From the cell containing the given text, extract its center point as (x, y) coordinate. 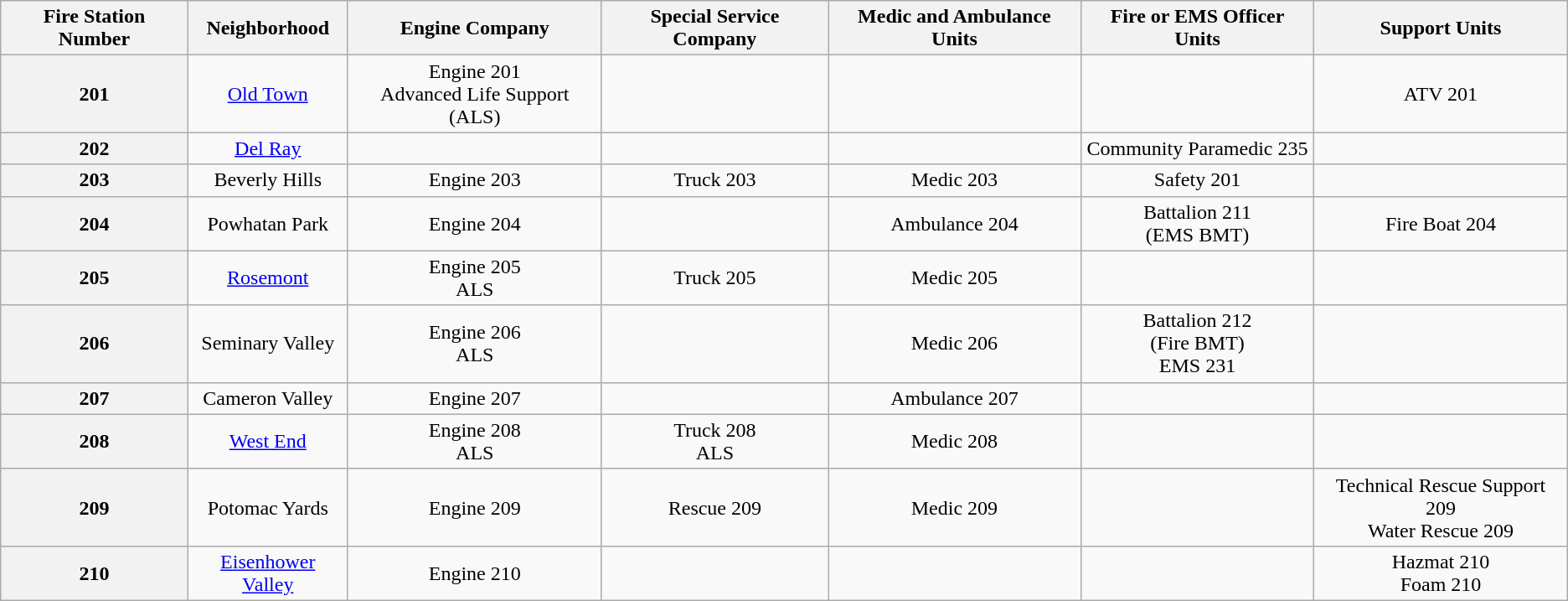
Technical Rescue Support 209Water Rescue 209 (1441, 507)
210 (94, 573)
203 (94, 180)
Rosemont (268, 278)
Old Town (268, 94)
Special Service Company (714, 28)
Medic 209 (955, 507)
Seminary Valley (268, 344)
Rescue 209 (714, 507)
Del Ray (268, 148)
Battalion 211(EMS BMT) (1197, 223)
Truck 208ALS (714, 441)
Hazmat 210Foam 210 (1441, 573)
Engine 207 (474, 398)
Medic 206 (955, 344)
Medic 205 (955, 278)
Community Paramedic 235 (1197, 148)
Engine 204 (474, 223)
Neighborhood (268, 28)
Medic and Ambulance Units (955, 28)
Ambulance 204 (955, 223)
207 (94, 398)
Beverly Hills (268, 180)
205 (94, 278)
Truck 203 (714, 180)
Support Units (1441, 28)
Engine 205ALS (474, 278)
204 (94, 223)
Engine 209 (474, 507)
Fire Boat 204 (1441, 223)
Fire Station Number (94, 28)
Truck 205 (714, 278)
Engine 201Advanced Life Support (ALS) (474, 94)
West End (268, 441)
Cameron Valley (268, 398)
Safety 201 (1197, 180)
Ambulance 207 (955, 398)
Potomac Yards (268, 507)
Engine 206ALS (474, 344)
202 (94, 148)
Engine 203 (474, 180)
Medic 208 (955, 441)
ATV 201 (1441, 94)
Battalion 212(Fire BMT)EMS 231 (1197, 344)
209 (94, 507)
Medic 203 (955, 180)
Engine 210 (474, 573)
Engine Company (474, 28)
206 (94, 344)
208 (94, 441)
Fire or EMS Officer Units (1197, 28)
201 (94, 94)
Eisenhower Valley (268, 573)
Powhatan Park (268, 223)
Engine 208ALS (474, 441)
